Extract the [x, y] coordinate from the center of the cell holding the provided text.  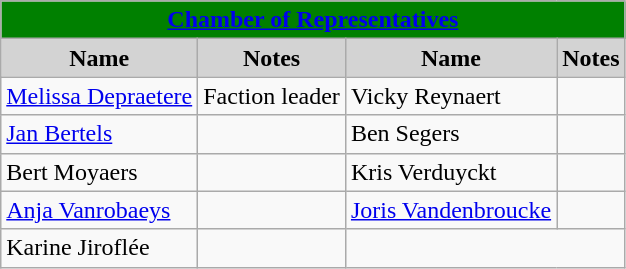
Melissa Depraetere [100, 96]
Kris Verduyckt [450, 172]
Chamber of Representatives [313, 20]
Vicky Reynaert [450, 96]
Faction leader [272, 96]
Karine Jiroflée [100, 248]
Joris Vandenbroucke [450, 210]
Jan Bertels [100, 134]
Ben Segers [450, 134]
Bert Moyaers [100, 172]
Anja Vanrobaeys [100, 210]
